Provide the [X, Y] coordinate of the cell's center where the given text is located.  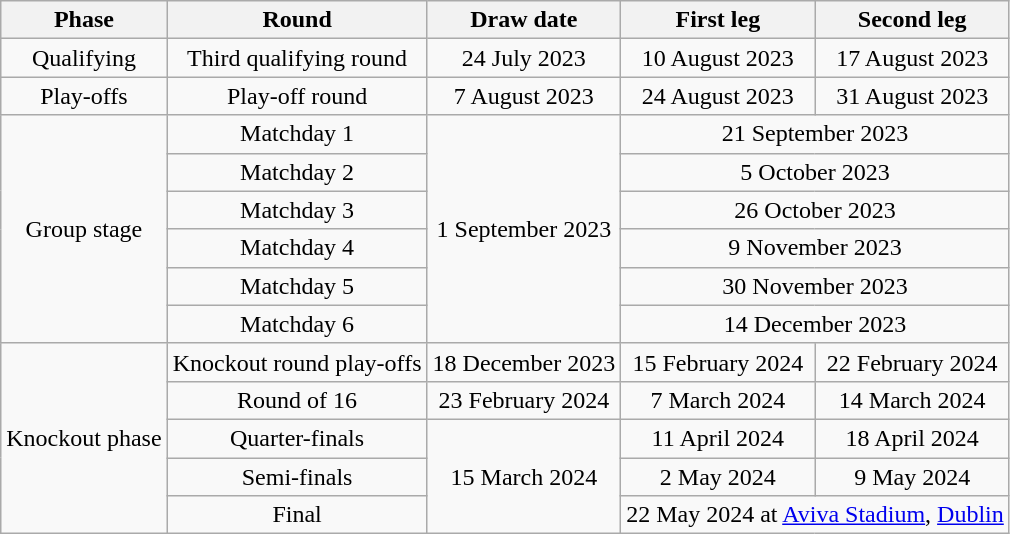
7 August 2023 [524, 96]
5 October 2023 [816, 172]
23 February 2024 [524, 400]
Third qualifying round [297, 58]
26 October 2023 [816, 210]
15 March 2024 [524, 476]
9 May 2024 [912, 477]
24 August 2023 [718, 96]
24 July 2023 [524, 58]
21 September 2023 [816, 134]
Matchday 5 [297, 286]
17 August 2023 [912, 58]
22 May 2024 at Aviva Stadium, Dublin [816, 515]
Group stage [84, 229]
Matchday 6 [297, 324]
Play-off round [297, 96]
11 April 2024 [718, 438]
7 March 2024 [718, 400]
Phase [84, 20]
1 September 2023 [524, 229]
First leg [718, 20]
Second leg [912, 20]
Quarter-finals [297, 438]
Round [297, 20]
Play-offs [84, 96]
18 December 2023 [524, 362]
Final [297, 515]
30 November 2023 [816, 286]
15 February 2024 [718, 362]
Draw date [524, 20]
Matchday 1 [297, 134]
Knockout round play-offs [297, 362]
14 March 2024 [912, 400]
Matchday 3 [297, 210]
31 August 2023 [912, 96]
Knockout phase [84, 438]
22 February 2024 [912, 362]
9 November 2023 [816, 248]
Semi-finals [297, 477]
10 August 2023 [718, 58]
Qualifying [84, 58]
Round of 16 [297, 400]
Matchday 2 [297, 172]
14 December 2023 [816, 324]
Matchday 4 [297, 248]
18 April 2024 [912, 438]
2 May 2024 [718, 477]
